Return the [X, Y] coordinate for the center point of the cell that contains the specified text.  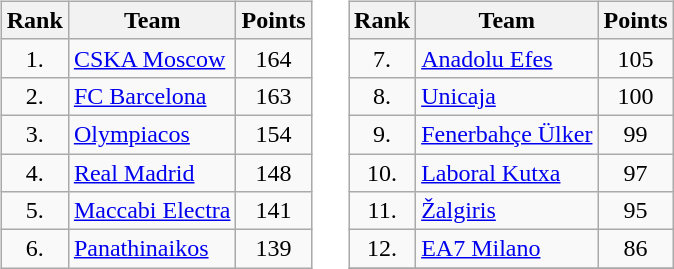
86 [636, 249]
99 [636, 134]
11. [382, 211]
1. [34, 58]
FC Barcelona [152, 96]
4. [34, 173]
95 [636, 211]
154 [274, 134]
5. [34, 211]
163 [274, 96]
2. [34, 96]
7. [382, 58]
100 [636, 96]
Olympiacos [152, 134]
Real Madrid [152, 173]
Maccabi Electra [152, 211]
10. [382, 173]
141 [274, 211]
Fenerbahçe Ülker [507, 134]
6. [34, 249]
12. [382, 249]
Anadolu Efes [507, 58]
EA7 Milano [507, 249]
139 [274, 249]
9. [382, 134]
Laboral Kutxa [507, 173]
Panathinaikos [152, 249]
3. [34, 134]
164 [274, 58]
Unicaja [507, 96]
148 [274, 173]
97 [636, 173]
Žalgiris [507, 211]
CSKA Moscow [152, 58]
8. [382, 96]
105 [636, 58]
